Output the (x, y) coordinate of the center of the cell containing the given text.  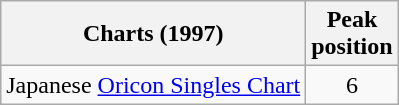
6 (352, 85)
Peakposition (352, 34)
Japanese Oricon Singles Chart (154, 85)
Charts (1997) (154, 34)
